Return the (x, y) coordinate for the center point of the cell that contains the specified text.  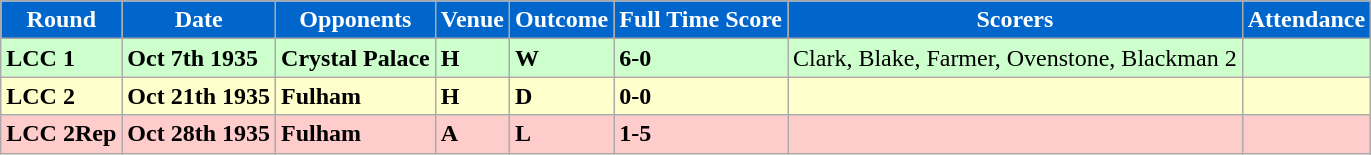
Oct 7th 1935 (199, 58)
Outcome (561, 20)
Venue (472, 20)
LCC 2Rep (62, 134)
Round (62, 20)
1-5 (701, 134)
Attendance (1306, 20)
0-0 (701, 96)
Oct 28th 1935 (199, 134)
Crystal Palace (356, 58)
A (472, 134)
Date (199, 20)
L (561, 134)
LCC 1 (62, 58)
Clark, Blake, Farmer, Ovenstone, Blackman 2 (1016, 58)
Opponents (356, 20)
Scorers (1016, 20)
Oct 21th 1935 (199, 96)
6-0 (701, 58)
LCC 2 (62, 96)
D (561, 96)
Full Time Score (701, 20)
W (561, 58)
